Capture the cell that displays the provided text and extract its [x, y] central coordinate. 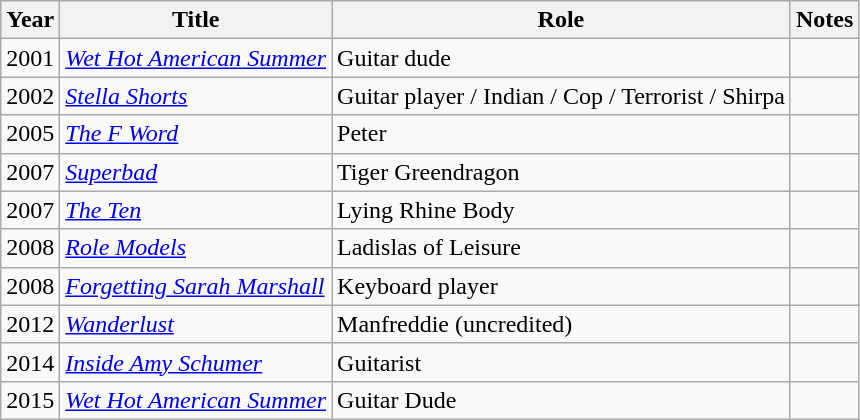
2001 [30, 58]
2005 [30, 134]
Lying Rhine Body [562, 210]
Title [196, 20]
Notes [824, 20]
Guitarist [562, 362]
Role [562, 20]
Tiger Greendragon [562, 172]
Keyboard player [562, 286]
Forgetting Sarah Marshall [196, 286]
Ladislas of Leisure [562, 248]
Superbad [196, 172]
Peter [562, 134]
Inside Amy Schumer [196, 362]
Guitar dude [562, 58]
2002 [30, 96]
2014 [30, 362]
2012 [30, 324]
Guitar Dude [562, 400]
Wanderlust [196, 324]
Role Models [196, 248]
Stella Shorts [196, 96]
2015 [30, 400]
Guitar player / Indian / Cop / Terrorist / Shirpa [562, 96]
Year [30, 20]
The Ten [196, 210]
The F Word [196, 134]
Manfreddie (uncredited) [562, 324]
